Identify which cell holds the provided text, then report its (x, y) central coordinate. 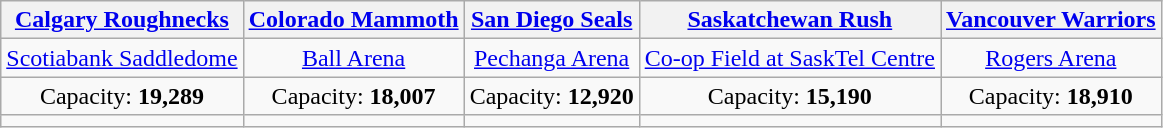
Scotiabank Saddledome (122, 58)
Ball Arena (354, 58)
Pechanga Arena (552, 58)
Capacity: 15,190 (790, 96)
Capacity: 19,289 (122, 96)
Calgary Roughnecks (122, 20)
San Diego Seals (552, 20)
Co-op Field at SaskTel Centre (790, 58)
Vancouver Warriors (1050, 20)
Rogers Arena (1050, 58)
Saskatchewan Rush (790, 20)
Capacity: 18,910 (1050, 96)
Capacity: 12,920 (552, 96)
Colorado Mammoth (354, 20)
Capacity: 18,007 (354, 96)
